For the text-containing cell, return its midpoint in (X, Y) coordinate format. 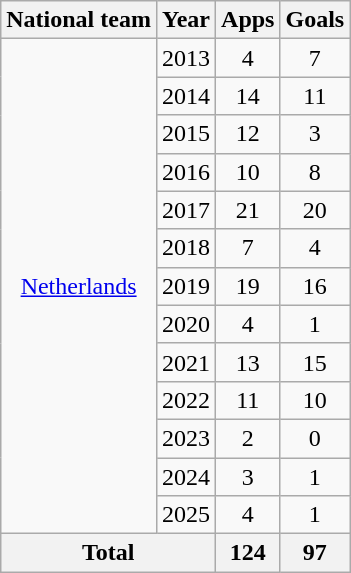
124 (248, 553)
2016 (186, 172)
2018 (186, 248)
National team (79, 20)
14 (248, 96)
2025 (186, 515)
2013 (186, 58)
8 (315, 172)
2017 (186, 210)
2022 (186, 400)
2014 (186, 96)
0 (315, 438)
Year (186, 20)
21 (248, 210)
2015 (186, 134)
15 (315, 362)
2020 (186, 324)
Apps (248, 20)
2 (248, 438)
19 (248, 286)
Netherlands (79, 286)
2023 (186, 438)
20 (315, 210)
2024 (186, 477)
97 (315, 553)
Total (108, 553)
16 (315, 286)
2021 (186, 362)
12 (248, 134)
2019 (186, 286)
Goals (315, 20)
13 (248, 362)
